Output the (X, Y) coordinate of the center of the cell containing the given text.  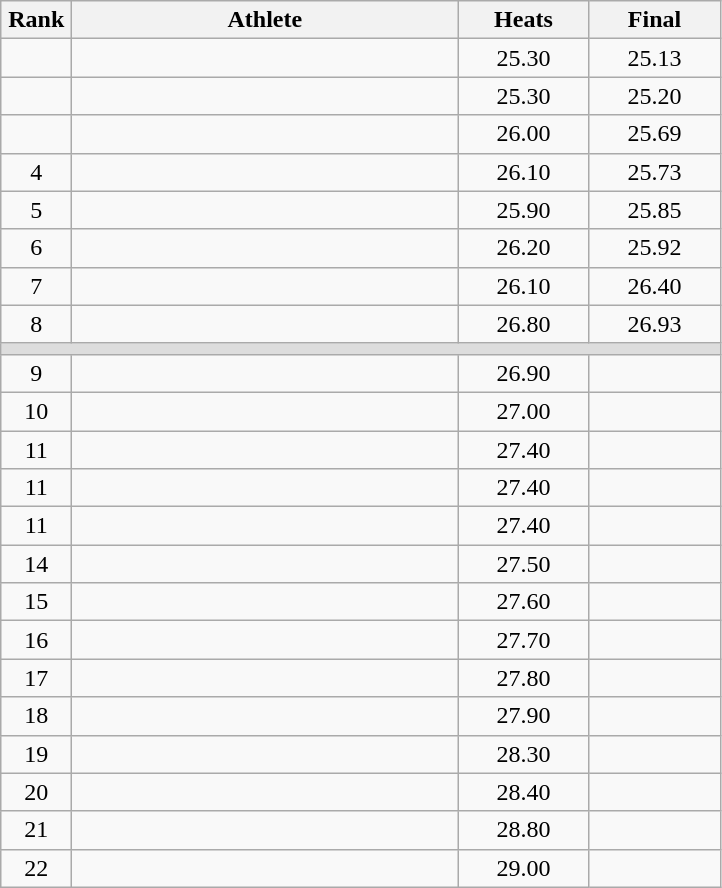
16 (36, 640)
26.00 (524, 134)
27.60 (524, 602)
17 (36, 678)
25.69 (654, 134)
15 (36, 602)
28.30 (524, 754)
4 (36, 172)
27.80 (524, 678)
25.92 (654, 248)
20 (36, 792)
25.90 (524, 210)
14 (36, 564)
27.70 (524, 640)
19 (36, 754)
22 (36, 868)
27.00 (524, 411)
27.50 (524, 564)
25.13 (654, 58)
Athlete (265, 20)
5 (36, 210)
26.93 (654, 324)
28.40 (524, 792)
Heats (524, 20)
26.40 (654, 286)
18 (36, 716)
25.85 (654, 210)
26.90 (524, 373)
6 (36, 248)
9 (36, 373)
26.20 (524, 248)
Rank (36, 20)
21 (36, 830)
27.90 (524, 716)
8 (36, 324)
28.80 (524, 830)
25.73 (654, 172)
10 (36, 411)
26.80 (524, 324)
7 (36, 286)
Final (654, 20)
29.00 (524, 868)
25.20 (654, 96)
